For the text-containing cell, return its midpoint in (X, Y) coordinate format. 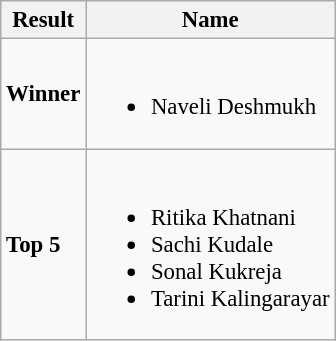
Name (210, 20)
Ritika KhatnaniSachi KudaleSonal KukrejaTarini Kalingarayar (210, 244)
Naveli Deshmukh (210, 94)
Top 5 (44, 244)
Winner (44, 94)
Result (44, 20)
